Extract the [X, Y] coordinate from the center of the cell holding the provided text.  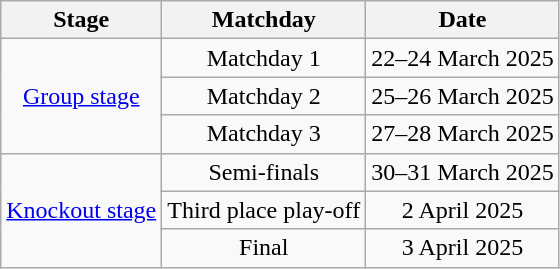
2 April 2025 [463, 210]
Third place play-off [264, 210]
Date [463, 20]
22–24 March 2025 [463, 58]
30–31 March 2025 [463, 172]
3 April 2025 [463, 248]
25–26 March 2025 [463, 96]
Matchday 2 [264, 96]
Matchday [264, 20]
Semi-finals [264, 172]
Group stage [82, 96]
Stage [82, 20]
Knockout stage [82, 210]
Final [264, 248]
Matchday 3 [264, 134]
Matchday 1 [264, 58]
27–28 March 2025 [463, 134]
